Locate the cell with the specified text and output its [x, y] center coordinate. 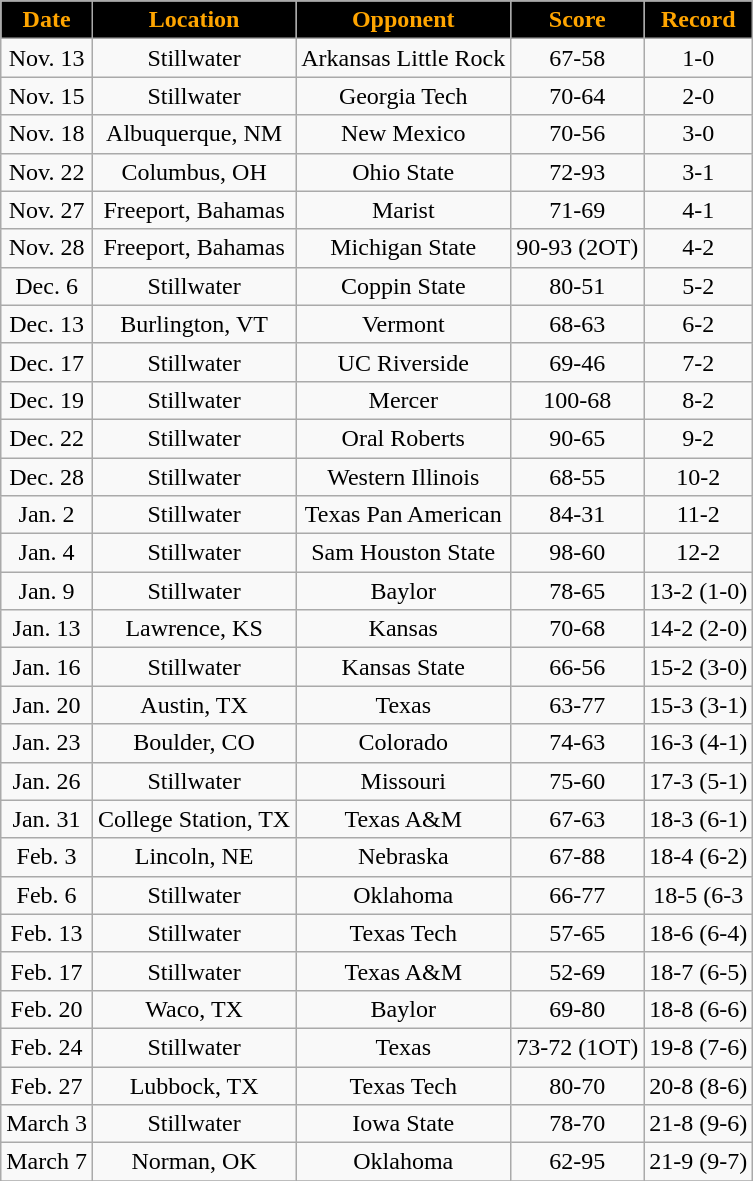
Burlington, VT [194, 324]
19-8 (7-6) [698, 1047]
68-55 [578, 477]
Jan. 4 [47, 553]
90-93 (2OT) [578, 248]
Jan. 20 [47, 705]
78-65 [578, 591]
Jan. 2 [47, 515]
Vermont [404, 324]
Jan. 26 [47, 781]
71-69 [578, 210]
11-2 [698, 515]
70-64 [578, 96]
Date [47, 20]
18-4 (6-2) [698, 857]
Dec. 17 [47, 362]
Jan. 31 [47, 819]
March 3 [47, 1124]
66-77 [578, 895]
Dec. 19 [47, 400]
Kansas [404, 629]
Nov. 22 [47, 172]
Norman, OK [194, 1162]
Feb. 27 [47, 1085]
80-70 [578, 1085]
3-1 [698, 172]
Feb. 20 [47, 1009]
Georgia Tech [404, 96]
Jan. 9 [47, 591]
Jan. 16 [47, 667]
Coppin State [404, 286]
67-63 [578, 819]
Record [698, 20]
12-2 [698, 553]
Sam Houston State [404, 553]
4-1 [698, 210]
Feb. 13 [47, 933]
7-2 [698, 362]
Location [194, 20]
15-3 (3-1) [698, 705]
84-31 [578, 515]
Mercer [404, 400]
63-77 [578, 705]
Texas Pan American [404, 515]
Oral Roberts [404, 438]
UC Riverside [404, 362]
Nov. 28 [47, 248]
Lubbock, TX [194, 1085]
Kansas State [404, 667]
Iowa State [404, 1124]
1-0 [698, 58]
69-80 [578, 1009]
Nov. 18 [47, 134]
Boulder, CO [194, 743]
15-2 (3-0) [698, 667]
20-8 (8-6) [698, 1085]
Nov. 13 [47, 58]
75-60 [578, 781]
4-2 [698, 248]
21-8 (9-6) [698, 1124]
Austin, TX [194, 705]
College Station, TX [194, 819]
10-2 [698, 477]
62-95 [578, 1162]
Nov. 27 [47, 210]
Dec. 13 [47, 324]
Waco, TX [194, 1009]
Western Illinois [404, 477]
98-60 [578, 553]
70-68 [578, 629]
18-5 (6-3 [698, 895]
2-0 [698, 96]
18-7 (6-5) [698, 971]
Opponent [404, 20]
68-63 [578, 324]
66-56 [578, 667]
52-69 [578, 971]
100-68 [578, 400]
18-8 (6-6) [698, 1009]
18-3 (6-1) [698, 819]
Albuquerque, NM [194, 134]
72-93 [578, 172]
Lincoln, NE [194, 857]
Columbus, OH [194, 172]
Feb. 6 [47, 895]
March 7 [47, 1162]
3-0 [698, 134]
14-2 (2-0) [698, 629]
Michigan State [404, 248]
Dec. 22 [47, 438]
Jan. 13 [47, 629]
Feb. 3 [47, 857]
Jan. 23 [47, 743]
67-88 [578, 857]
Nov. 15 [47, 96]
Dec. 28 [47, 477]
Lawrence, KS [194, 629]
21-9 (9-7) [698, 1162]
Marist [404, 210]
67-58 [578, 58]
70-56 [578, 134]
8-2 [698, 400]
Missouri [404, 781]
78-70 [578, 1124]
69-46 [578, 362]
73-72 (1OT) [578, 1047]
Ohio State [404, 172]
Score [578, 20]
Arkansas Little Rock [404, 58]
6-2 [698, 324]
90-65 [578, 438]
Dec. 6 [47, 286]
9-2 [698, 438]
80-51 [578, 286]
New Mexico [404, 134]
Colorado [404, 743]
74-63 [578, 743]
13-2 (1-0) [698, 591]
18-6 (6-4) [698, 933]
Feb. 24 [47, 1047]
57-65 [578, 933]
5-2 [698, 286]
17-3 (5-1) [698, 781]
16-3 (4-1) [698, 743]
Nebraska [404, 857]
Feb. 17 [47, 971]
